Locate the cell with the specified text and output its (x, y) center coordinate. 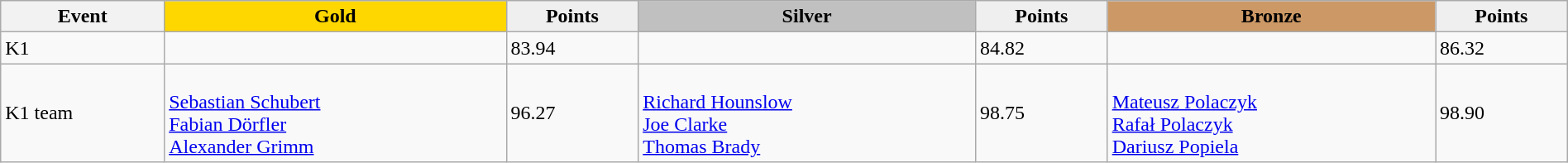
96.27 (572, 113)
Event (83, 17)
Mateusz PolaczykRafał PolaczykDariusz Popiela (1271, 113)
K1 team (83, 113)
86.32 (1502, 48)
83.94 (572, 48)
98.90 (1502, 113)
Bronze (1271, 17)
Sebastian SchubertFabian DörflerAlexander Grimm (336, 113)
K1 (83, 48)
84.82 (1041, 48)
Richard HounslowJoe ClarkeThomas Brady (807, 113)
Gold (336, 17)
98.75 (1041, 113)
Silver (807, 17)
